Find where the given text appears and provide that cell's center as (X, Y) coordinate. 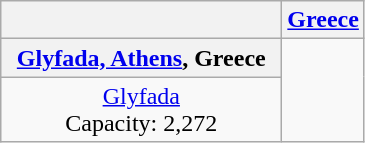
Greece (324, 20)
GlyfadaCapacity: 2,272 (142, 110)
Glyfada, Athens, Greece (142, 58)
